Identify which cell holds the provided text, then report its (x, y) central coordinate. 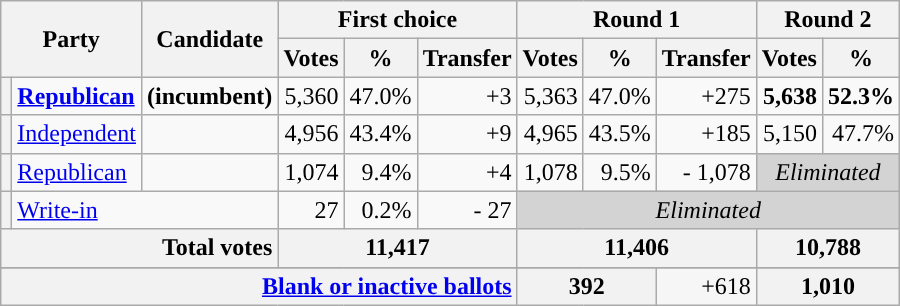
Party (72, 39)
Independent (77, 134)
Candidate (209, 39)
Total votes (140, 248)
10,788 (828, 248)
Blank or inactive ballots (259, 286)
43.5% (620, 134)
5,638 (789, 96)
(incumbent) (209, 96)
9.5% (620, 172)
1,078 (550, 172)
+185 (706, 134)
4,965 (550, 134)
0.2% (380, 210)
+4 (467, 172)
First choice (398, 20)
Round 1 (636, 20)
392 (586, 286)
5,360 (311, 96)
43.4% (380, 134)
5,150 (789, 134)
+618 (706, 286)
11,417 (398, 248)
11,406 (636, 248)
5,363 (550, 96)
9.4% (380, 172)
+275 (706, 96)
- 27 (467, 210)
1,010 (828, 286)
Write-in (145, 210)
47.7% (860, 134)
+9 (467, 134)
27 (311, 210)
4,956 (311, 134)
1,074 (311, 172)
52.3% (860, 96)
- 1,078 (706, 172)
Round 2 (828, 20)
+3 (467, 96)
